Capture the cell that displays the provided text and extract its [X, Y] central coordinate. 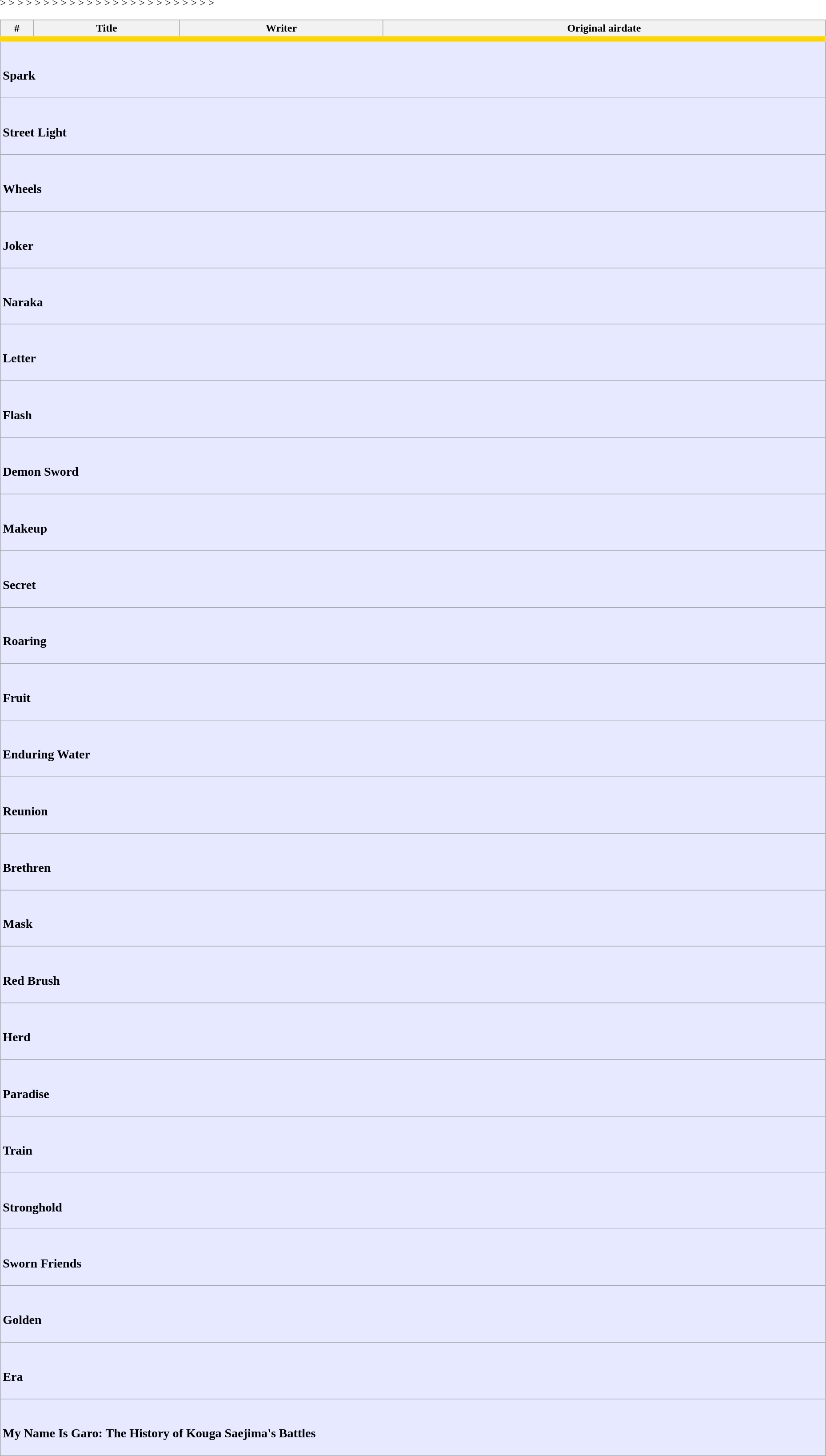
Joker [413, 239]
Makeup [413, 522]
Secret [413, 579]
Letter [413, 352]
Title [107, 29]
Wheels [413, 183]
Spark [413, 68]
Golden [413, 1314]
Red Brush [413, 975]
Writer [282, 29]
Herd [413, 1031]
Reunion [413, 805]
Original airdate [604, 29]
Train [413, 1144]
Paradise [413, 1087]
Brethren [413, 862]
Era [413, 1370]
Enduring Water [413, 749]
Sworn Friends [413, 1257]
My Name Is Garo: The History of Kouga Saejima's Battles [413, 1427]
Street Light [413, 126]
Naraka [413, 296]
Stronghold [413, 1201]
Demon Sword [413, 466]
Flash [413, 409]
Roaring [413, 636]
Mask [413, 919]
# [17, 29]
Fruit [413, 692]
